Locate the cell with the specified text and output its [X, Y] center coordinate. 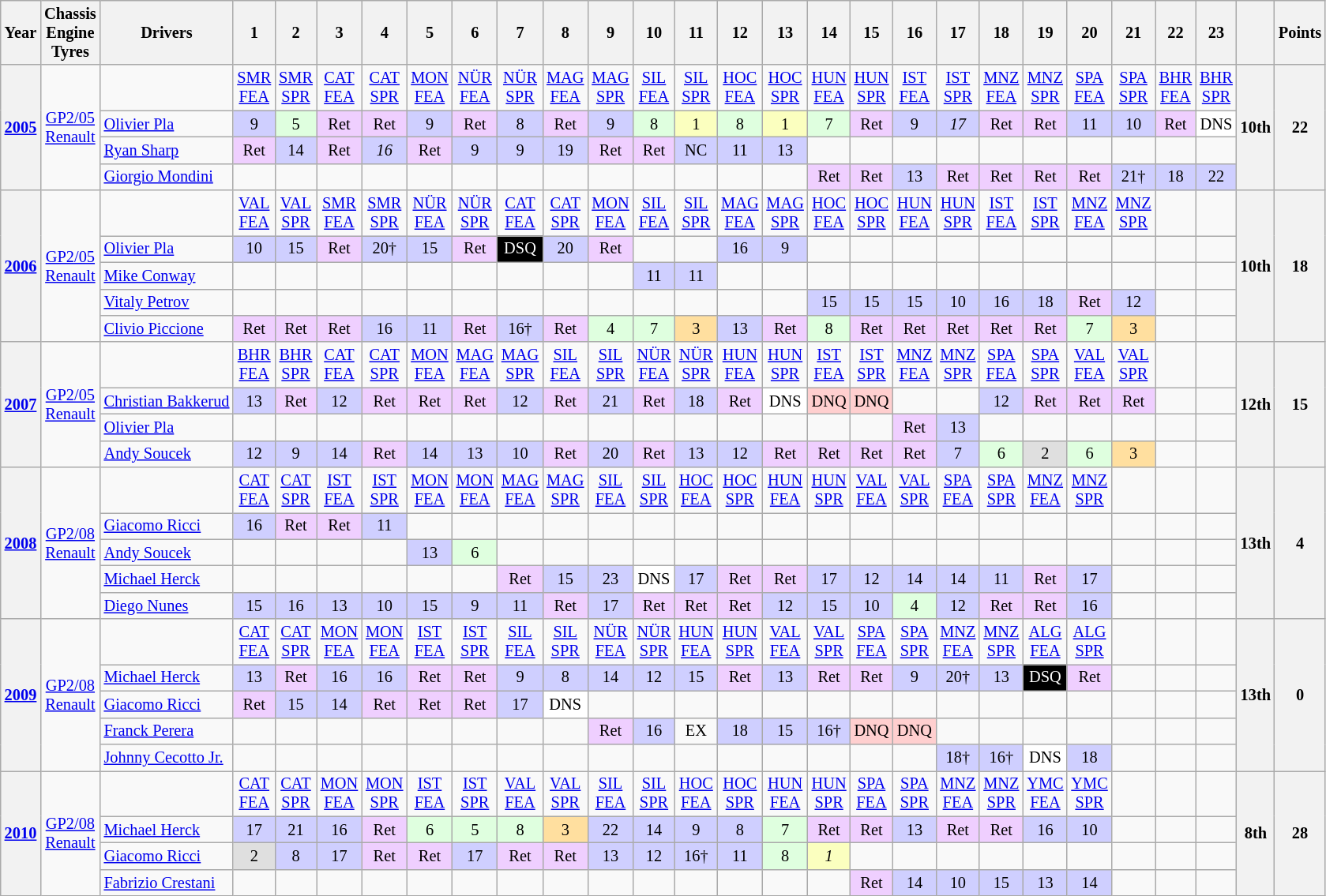
12th [1256, 404]
Christian Bakkerud [167, 401]
28 [1300, 834]
NC [696, 150]
Fabrizio Crestani [167, 883]
ALGFEA [1045, 642]
21† [1134, 177]
2007 [21, 404]
2008 [21, 543]
Drivers [167, 32]
Mike Conway [167, 276]
YMCFEA [1045, 793]
2006 [21, 266]
18† [957, 757]
Ryan Sharp [167, 150]
Franck Perera [167, 731]
2009 [21, 695]
Year [21, 32]
MONSPR [384, 793]
Clivio Piccione [167, 328]
2005 [21, 128]
ALGSPR [1089, 642]
8th [1256, 834]
Vitaly Petrov [167, 302]
Points [1300, 32]
YMCSPR [1089, 793]
EX [696, 731]
ChassisEngineTyres [69, 32]
2010 [21, 834]
0 [1300, 695]
Johnny Cecotto Jr. [167, 757]
Giorgio Mondini [167, 177]
Diego Nunes [167, 605]
